Scan for the cell matching the given text and deliver its (X, Y) coordinate at center. 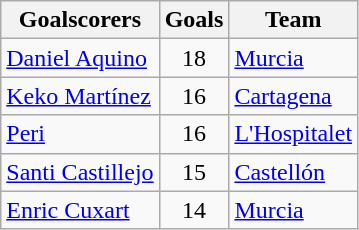
Enric Cuxart (80, 210)
18 (194, 58)
14 (194, 210)
Team (294, 20)
Castellón (294, 172)
Goals (194, 20)
Daniel Aquino (80, 58)
Cartagena (294, 96)
Goalscorers (80, 20)
Peri (80, 134)
Keko Martínez (80, 96)
15 (194, 172)
L'Hospitalet (294, 134)
Santi Castillejo (80, 172)
